Extract the (X, Y) coordinate from the center of the cell holding the provided text.  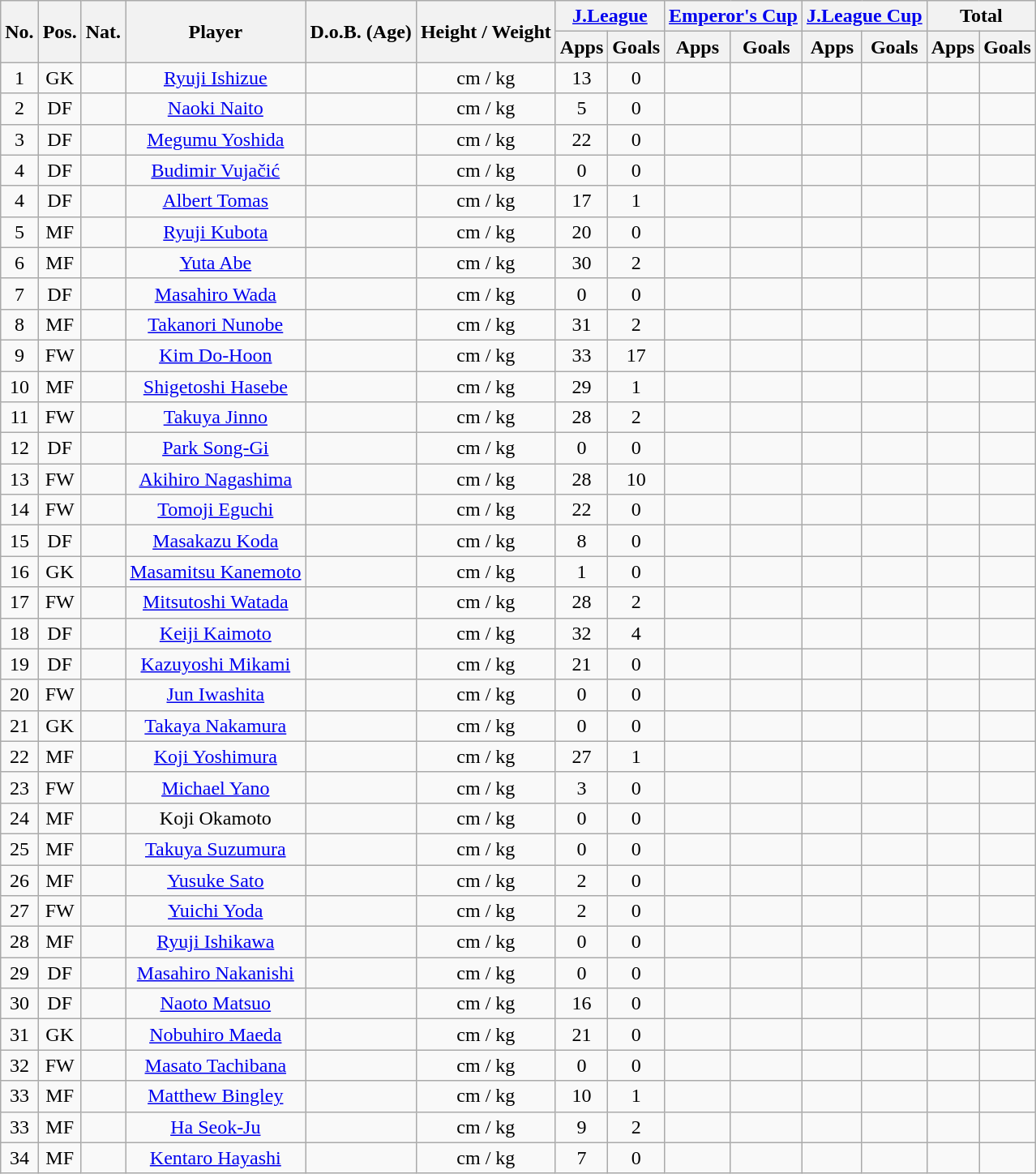
Ryuji Kubota (216, 232)
Nobuhiro Maeda (216, 1035)
Michael Yano (216, 787)
Masahiro Wada (216, 293)
Nat. (103, 32)
25 (19, 849)
Mitsutoshi Watada (216, 602)
12 (19, 448)
23 (19, 787)
Emperor's Cup (734, 16)
Takaya Nakamura (216, 726)
26 (19, 880)
Shigetoshi Hasebe (216, 387)
6 (19, 263)
Park Song-Gi (216, 448)
Koji Okamoto (216, 818)
19 (19, 664)
Player (216, 32)
Yuichi Yoda (216, 911)
Masahiro Nakanishi (216, 973)
Ha Seok-Ju (216, 1127)
Kentaro Hayashi (216, 1158)
24 (19, 818)
Albert Tomas (216, 201)
J.League (610, 16)
Yuta Abe (216, 263)
Koji Yoshimura (216, 756)
Ryuji Ishikawa (216, 942)
18 (19, 633)
Jun Iwashita (216, 695)
15 (19, 541)
Masato Tachibana (216, 1065)
Yusuke Sato (216, 880)
Budimir Vujačić (216, 170)
Takuya Jinno (216, 418)
11 (19, 418)
Total (981, 16)
Ryuji Ishizue (216, 78)
Height / Weight (486, 32)
14 (19, 510)
Akihiro Nagashima (216, 479)
Megumu Yoshida (216, 139)
Masakazu Koda (216, 541)
Pos. (60, 32)
Masamitsu Kanemoto (216, 572)
Keiji Kaimoto (216, 633)
No. (19, 32)
Kazuyoshi Mikami (216, 664)
Matthew Bingley (216, 1096)
Naoto Matsuo (216, 1004)
Takanori Nunobe (216, 324)
J.League Cup (864, 16)
34 (19, 1158)
Tomoji Eguchi (216, 510)
Kim Do-Hoon (216, 355)
Takuya Suzumura (216, 849)
D.o.B. (Age) (361, 32)
Naoki Naito (216, 109)
